Find where the given text appears and provide that cell's center as (x, y) coordinate. 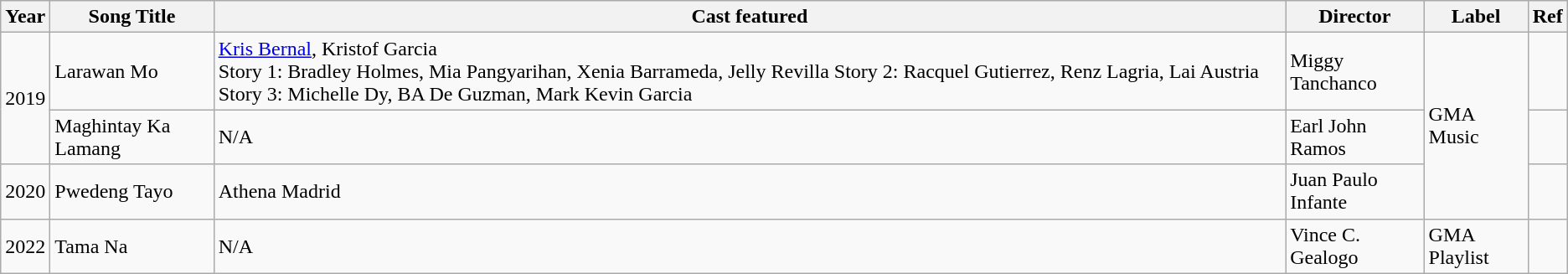
GMA Playlist (1476, 246)
Song Title (132, 17)
Athena Madrid (749, 191)
Year (25, 17)
Miggy Tanchanco (1355, 71)
Maghintay Ka Lamang (132, 137)
Label (1476, 17)
2022 (25, 246)
Tama Na (132, 246)
Earl John Ramos (1355, 137)
2019 (25, 99)
Juan Paulo Infante (1355, 191)
Ref (1548, 17)
Larawan Mo (132, 71)
Director (1355, 17)
GMA Music (1476, 126)
Cast featured (749, 17)
Vince C. Gealogo (1355, 246)
2020 (25, 191)
Pwedeng Tayo (132, 191)
